Scan for the cell matching the given text and deliver its [x, y] coordinate at center. 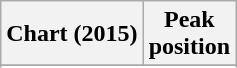
Chart (2015) [72, 34]
Peakposition [189, 34]
